Locate the cell with the specified text and output its [x, y] center coordinate. 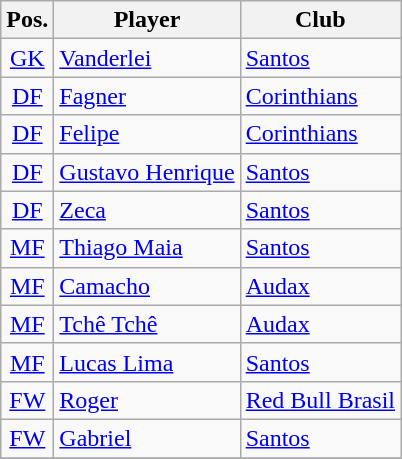
Vanderlei [147, 58]
Thiago Maia [147, 248]
Tchê Tchê [147, 324]
Gabriel [147, 438]
Lucas Lima [147, 362]
Zeca [147, 210]
Player [147, 20]
Roger [147, 400]
Gustavo Henrique [147, 172]
GK [28, 58]
Fagner [147, 96]
Pos. [28, 20]
Club [320, 20]
Camacho [147, 286]
Red Bull Brasil [320, 400]
Felipe [147, 134]
